Identify which cell holds the provided text, then report its [x, y] central coordinate. 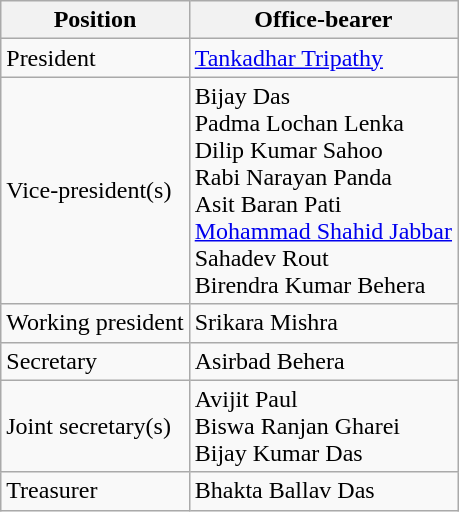
President [95, 58]
Treasurer [95, 491]
Vice-president(s) [95, 190]
Srikara Mishra [323, 323]
Asirbad Behera [323, 361]
Bijay DasPadma Lochan LenkaDilip Kumar SahooRabi Narayan PandaAsit Baran PatiMohammad Shahid JabbarSahadev RoutBirendra Kumar Behera [323, 190]
Bhakta Ballav Das [323, 491]
Secretary [95, 361]
Working president [95, 323]
Joint secretary(s) [95, 426]
Office-bearer [323, 20]
Avijit PaulBiswa Ranjan GhareiBijay Kumar Das [323, 426]
Position [95, 20]
Tankadhar Tripathy [323, 58]
